Determine the (x, y) coordinate at the center of the cell enclosing the given text.  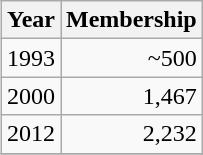
2012 (30, 134)
~500 (132, 58)
1993 (30, 58)
1,467 (132, 96)
2000 (30, 96)
Membership (132, 20)
Year (30, 20)
2,232 (132, 134)
